Identify which cell holds the provided text, then report its [x, y] central coordinate. 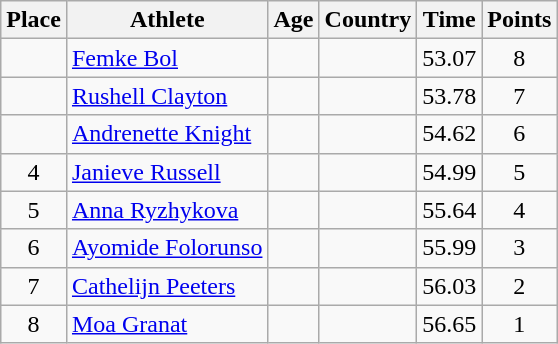
Moa Granat [167, 324]
53.07 [450, 58]
Janieve Russell [167, 172]
54.62 [450, 134]
Place [34, 20]
Cathelijn Peeters [167, 286]
Age [294, 20]
Andrenette Knight [167, 134]
55.99 [450, 248]
Athlete [167, 20]
55.64 [450, 210]
Rushell Clayton [167, 96]
1 [520, 324]
Points [520, 20]
Anna Ryzhykova [167, 210]
53.78 [450, 96]
Time [450, 20]
2 [520, 286]
3 [520, 248]
Femke Bol [167, 58]
56.65 [450, 324]
54.99 [450, 172]
56.03 [450, 286]
Country [368, 20]
Ayomide Folorunso [167, 248]
